Detect which cell encompasses the target text, then output its (x, y) center coordinate. 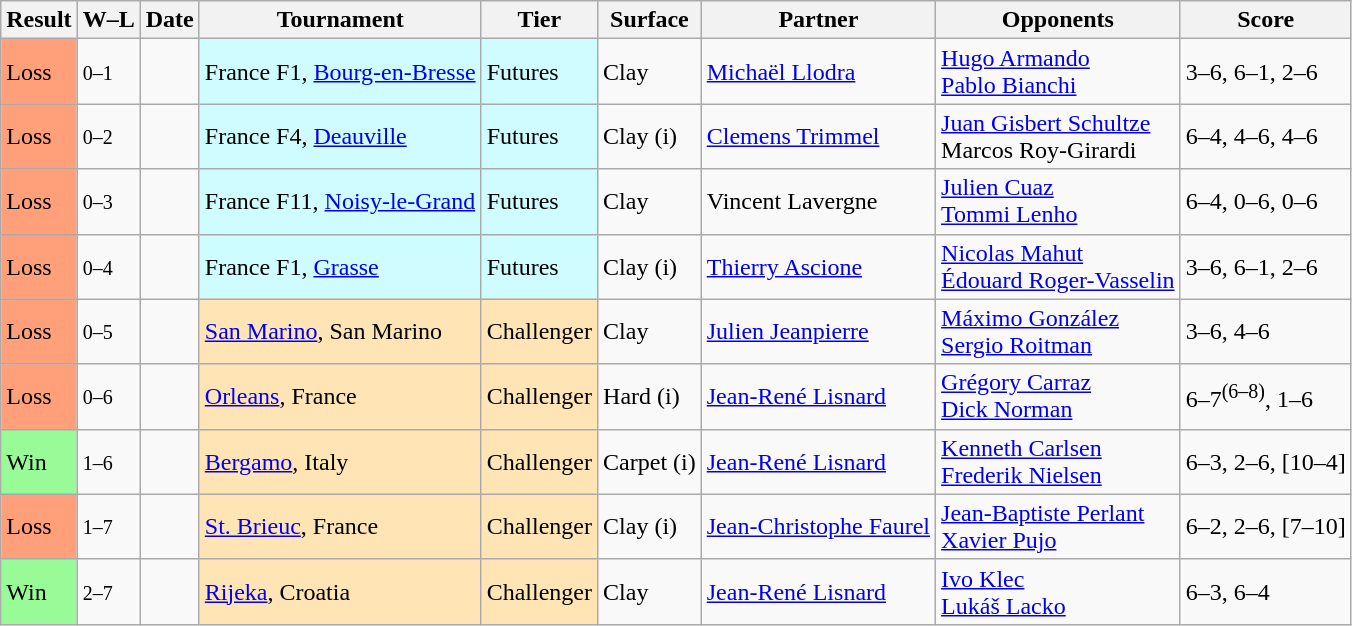
Grégory Carraz Dick Norman (1058, 396)
6–4, 4–6, 4–6 (1266, 136)
6–3, 2–6, [10–4] (1266, 462)
0–5 (108, 332)
Kenneth Carlsen Frederik Nielsen (1058, 462)
0–1 (108, 72)
Michaël Llodra (818, 72)
San Marino, San Marino (340, 332)
3–6, 4–6 (1266, 332)
0–3 (108, 202)
Score (1266, 20)
Tier (539, 20)
Surface (650, 20)
Vincent Lavergne (818, 202)
1–6 (108, 462)
Carpet (i) (650, 462)
France F1, Bourg-en-Bresse (340, 72)
Jean-Christophe Faurel (818, 526)
Thierry Ascione (818, 266)
France F4, Deauville (340, 136)
St. Brieuc, France (340, 526)
Tournament (340, 20)
0–2 (108, 136)
2–7 (108, 592)
Clemens Trimmel (818, 136)
Partner (818, 20)
0–4 (108, 266)
Rijeka, Croatia (340, 592)
France F1, Grasse (340, 266)
6–3, 6–4 (1266, 592)
6–7(6–8), 1–6 (1266, 396)
Result (39, 20)
France F11, Noisy-le-Grand (340, 202)
Ivo Klec Lukáš Lacko (1058, 592)
Julien Jeanpierre (818, 332)
Julien Cuaz Tommi Lenho (1058, 202)
6–2, 2–6, [7–10] (1266, 526)
Máximo González Sergio Roitman (1058, 332)
Nicolas Mahut Édouard Roger-Vasselin (1058, 266)
Hugo Armando Pablo Bianchi (1058, 72)
Hard (i) (650, 396)
1–7 (108, 526)
Jean-Baptiste Perlant Xavier Pujo (1058, 526)
Opponents (1058, 20)
0–6 (108, 396)
Date (170, 20)
6–4, 0–6, 0–6 (1266, 202)
Orleans, France (340, 396)
Juan Gisbert Schultze Marcos Roy-Girardi (1058, 136)
W–L (108, 20)
Bergamo, Italy (340, 462)
